From the cell containing the given text, extract its center point as (X, Y) coordinate. 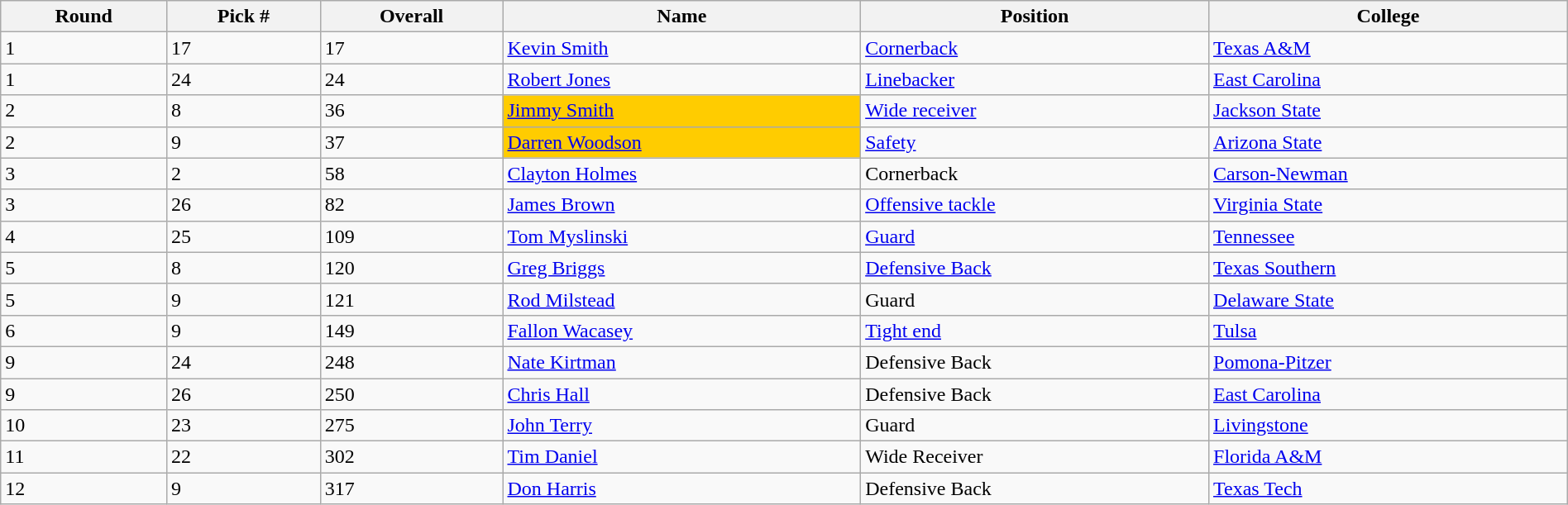
Arizona State (1389, 142)
Darren Woodson (681, 142)
Livingstone (1389, 426)
248 (412, 362)
Pomona-Pitzer (1389, 362)
Rod Milstead (681, 299)
120 (412, 268)
12 (84, 488)
Overall (412, 17)
Tennessee (1389, 236)
Delaware State (1389, 299)
11 (84, 457)
82 (412, 205)
Virginia State (1389, 205)
Texas A&M (1389, 48)
Clayton Holmes (681, 174)
149 (412, 331)
23 (244, 426)
36 (412, 111)
121 (412, 299)
Chris Hall (681, 394)
Fallon Wacasey (681, 331)
Jackson State (1389, 111)
302 (412, 457)
Don Harris (681, 488)
Texas Southern (1389, 268)
Jimmy Smith (681, 111)
4 (84, 236)
58 (412, 174)
Round (84, 17)
22 (244, 457)
Wide receiver (1035, 111)
Texas Tech (1389, 488)
Safety (1035, 142)
Name (681, 17)
Greg Briggs (681, 268)
Kevin Smith (681, 48)
Carson-Newman (1389, 174)
John Terry (681, 426)
317 (412, 488)
6 (84, 331)
Tulsa (1389, 331)
Tim Daniel (681, 457)
Tight end (1035, 331)
Pick # (244, 17)
Florida A&M (1389, 457)
Position (1035, 17)
109 (412, 236)
Nate Kirtman (681, 362)
Robert Jones (681, 79)
Linebacker (1035, 79)
10 (84, 426)
Tom Myslinski (681, 236)
37 (412, 142)
College (1389, 17)
Wide Receiver (1035, 457)
Offensive tackle (1035, 205)
275 (412, 426)
25 (244, 236)
250 (412, 394)
James Brown (681, 205)
